Search for the cell housing the specified text and yield its [X, Y] center coordinate. 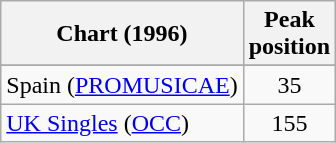
35 [289, 85]
UK Singles (OCC) [122, 123]
Spain (PROMUSICAE) [122, 85]
Chart (1996) [122, 34]
Peakposition [289, 34]
155 [289, 123]
